Provide the [X, Y] coordinate of the cell's center where the given text is located.  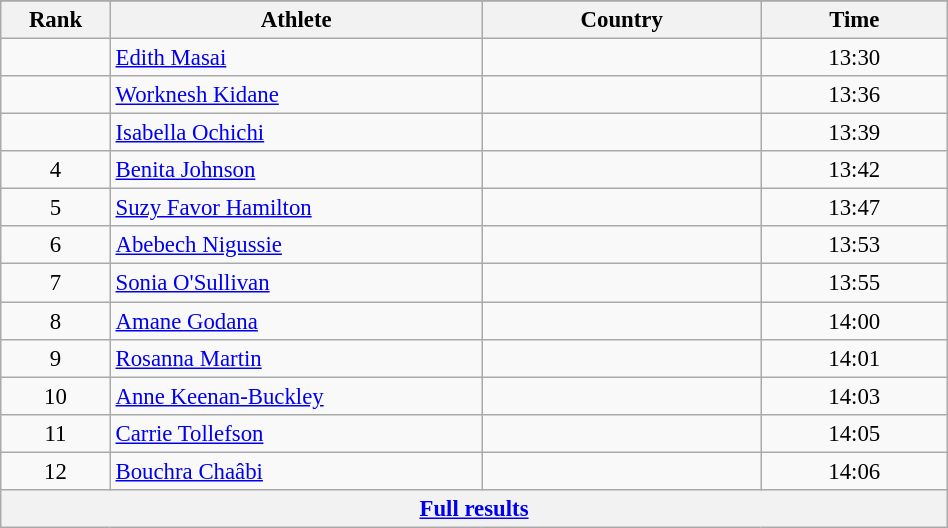
10 [56, 396]
14:00 [854, 321]
Benita Johnson [296, 170]
13:36 [854, 95]
7 [56, 283]
13:39 [854, 133]
13:47 [854, 208]
Bouchra Chaâbi [296, 471]
Suzy Favor Hamilton [296, 208]
13:42 [854, 170]
5 [56, 208]
Worknesh Kidane [296, 95]
Abebech Nigussie [296, 245]
13:30 [854, 58]
Amane Godana [296, 321]
8 [56, 321]
14:05 [854, 433]
Carrie Tollefson [296, 433]
Rank [56, 20]
Anne Keenan-Buckley [296, 396]
Full results [474, 509]
14:03 [854, 396]
13:53 [854, 245]
14:01 [854, 358]
9 [56, 358]
14:06 [854, 471]
Country [622, 20]
Athlete [296, 20]
11 [56, 433]
13:55 [854, 283]
Sonia O'Sullivan [296, 283]
Isabella Ochichi [296, 133]
Edith Masai [296, 58]
Rosanna Martin [296, 358]
12 [56, 471]
6 [56, 245]
4 [56, 170]
Time [854, 20]
